Identify which cell holds the provided text, then report its (x, y) central coordinate. 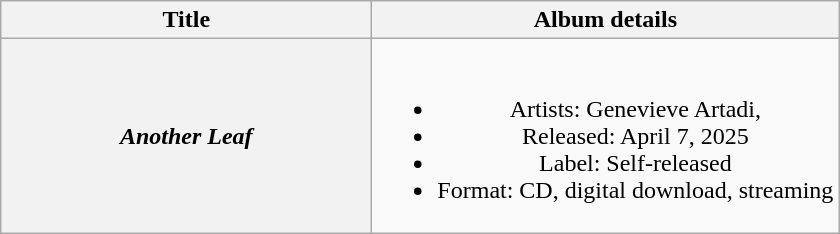
Another Leaf (186, 136)
Artists: Genevieve Artadi, Released: April 7, 2025Label: Self-releasedFormat: CD, digital download, streaming (606, 136)
Title (186, 20)
Album details (606, 20)
